From the cell containing the given text, extract its center point as (x, y) coordinate. 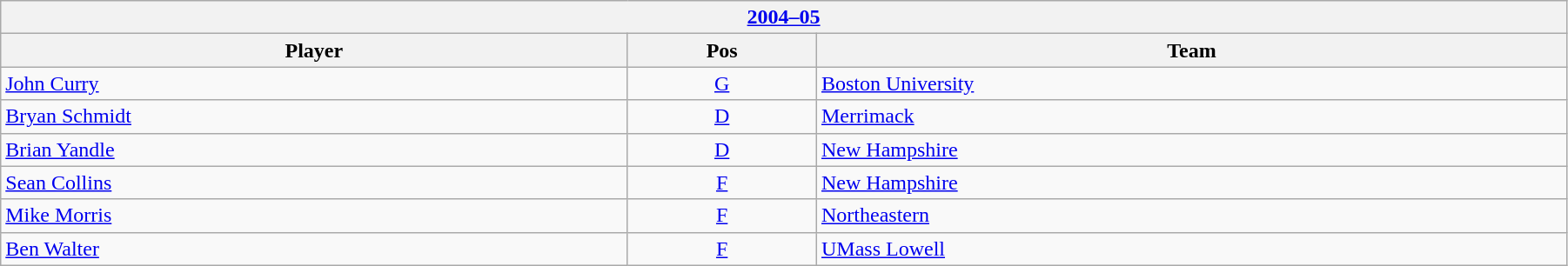
Sean Collins (314, 183)
Mike Morris (314, 216)
Player (314, 50)
Merrimack (1191, 116)
Pos (722, 50)
UMass Lowell (1191, 249)
2004–05 (784, 17)
Team (1191, 50)
Northeastern (1191, 216)
Brian Yandle (314, 150)
Ben Walter (314, 249)
John Curry (314, 83)
G (722, 83)
Boston University (1191, 83)
Bryan Schmidt (314, 116)
